Scan for the cell matching the given text and deliver its [X, Y] coordinate at center. 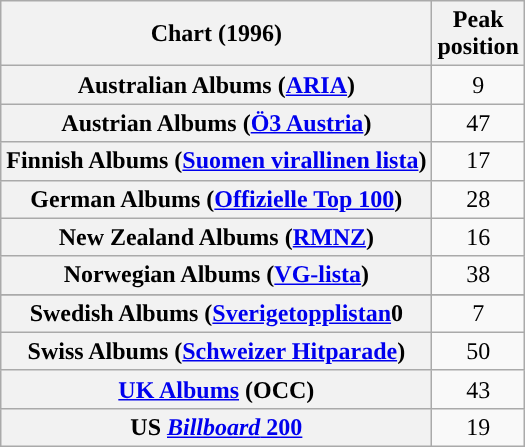
16 [478, 237]
7 [478, 313]
19 [478, 427]
Chart (1996) [216, 34]
Swedish Albums (Sverigetopplistan0 [216, 313]
Finnish Albums (Suomen virallinen lista) [216, 161]
38 [478, 275]
German Albums (Offizielle Top 100) [216, 199]
9 [478, 85]
US Billboard 200 [216, 427]
Norwegian Albums (VG-lista) [216, 275]
UK Albums (OCC) [216, 389]
New Zealand Albums (RMNZ) [216, 237]
28 [478, 199]
17 [478, 161]
Peakposition [478, 34]
43 [478, 389]
50 [478, 351]
47 [478, 123]
Swiss Albums (Schweizer Hitparade) [216, 351]
Austrian Albums (Ö3 Austria) [216, 123]
Australian Albums (ARIA) [216, 85]
